Return the [X, Y] coordinate for the center point of the cell that contains the specified text.  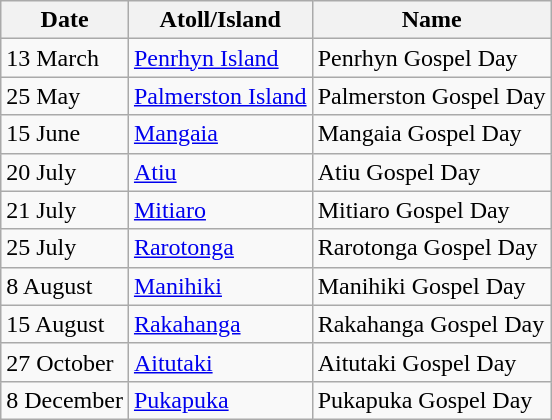
Manihiki [220, 286]
Rarotonga Gospel Day [432, 248]
Pukapuka [220, 400]
Penrhyn Gospel Day [432, 58]
25 May [65, 96]
Name [432, 20]
Manihiki Gospel Day [432, 286]
Aitutaki [220, 362]
Rakahanga Gospel Day [432, 324]
Rarotonga [220, 248]
27 October [65, 362]
13 March [65, 58]
Mitiaro Gospel Day [432, 210]
Mangaia [220, 134]
Mangaia Gospel Day [432, 134]
Pukapuka Gospel Day [432, 400]
21 July [65, 210]
8 August [65, 286]
8 December [65, 400]
Aitutaki Gospel Day [432, 362]
Atiu [220, 172]
Mitiaro [220, 210]
Palmerston Island [220, 96]
25 July [65, 248]
Atiu Gospel Day [432, 172]
Atoll/Island [220, 20]
15 June [65, 134]
20 July [65, 172]
Date [65, 20]
15 August [65, 324]
Rakahanga [220, 324]
Penrhyn Island [220, 58]
Palmerston Gospel Day [432, 96]
